Capture the cell that displays the provided text and extract its (X, Y) central coordinate. 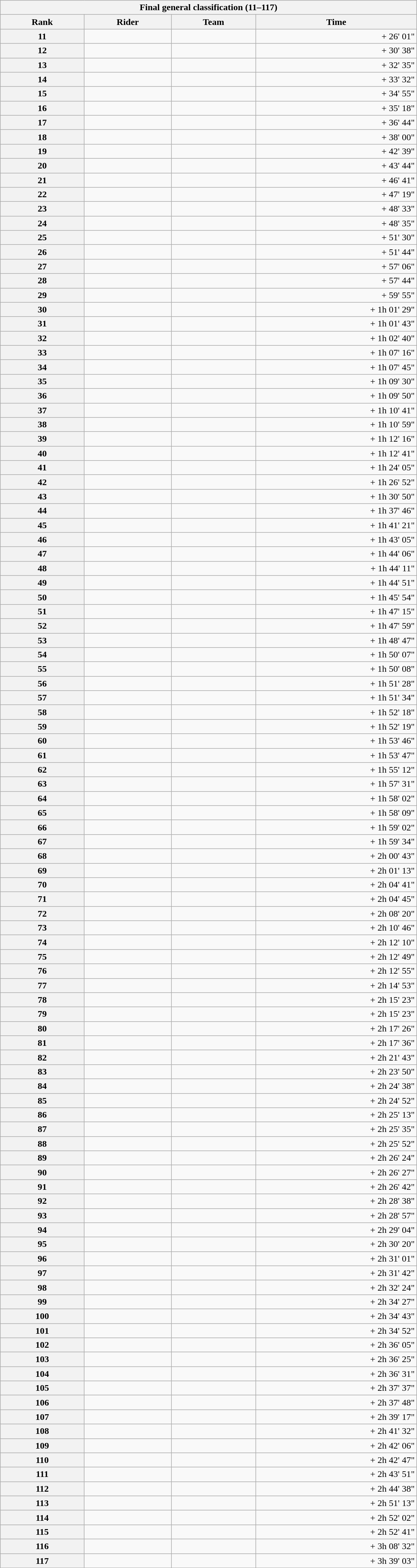
Rider (128, 22)
105 (42, 1388)
59 (42, 727)
68 (42, 856)
70 (42, 885)
+ 2h 34' 52" (336, 1330)
+ 2h 36' 25" (336, 1359)
99 (42, 1302)
15 (42, 94)
+ 2h 25' 52" (336, 1144)
+ 1h 01' 29" (336, 309)
+ 2h 29' 04" (336, 1230)
+ 1h 07' 45" (336, 367)
+ 2h 28' 38" (336, 1201)
14 (42, 79)
+ 1h 47' 59" (336, 626)
25 (42, 238)
107 (42, 1417)
+ 2h 32' 24" (336, 1287)
50 (42, 597)
49 (42, 583)
+ 30' 38" (336, 51)
+ 1h 53' 46" (336, 741)
+ 2h 37' 37" (336, 1388)
55 (42, 669)
23 (42, 209)
65 (42, 813)
91 (42, 1187)
+ 2h 25' 35" (336, 1129)
+ 2h 21' 43" (336, 1057)
72 (42, 914)
+ 38' 00" (336, 137)
Final general classification (11–117) (208, 8)
+ 2h 37' 48" (336, 1403)
+ 33' 32" (336, 79)
76 (42, 971)
+ 1h 45' 54" (336, 597)
85 (42, 1101)
33 (42, 353)
80 (42, 1028)
52 (42, 626)
92 (42, 1201)
+ 1h 24' 05" (336, 468)
100 (42, 1316)
+ 2h 34' 43" (336, 1316)
37 (42, 410)
+ 1h 59' 34" (336, 841)
29 (42, 295)
67 (42, 841)
43 (42, 496)
+ 2h 14' 53" (336, 985)
12 (42, 51)
53 (42, 640)
102 (42, 1345)
40 (42, 453)
+ 2h 42' 06" (336, 1446)
+ 1h 44' 11" (336, 568)
+ 2h 17' 26" (336, 1028)
+ 2h 36' 31" (336, 1374)
+ 2h 17' 36" (336, 1043)
86 (42, 1115)
+ 1h 37' 46" (336, 511)
19 (42, 151)
103 (42, 1359)
+ 1h 12' 16" (336, 439)
Rank (42, 22)
Team (214, 22)
+ 2h 28' 57" (336, 1215)
+ 2h 36' 05" (336, 1345)
+ 2h 52' 02" (336, 1517)
+ 1h 12' 41" (336, 453)
20 (42, 165)
+ 1h 44' 06" (336, 554)
69 (42, 870)
+ 57' 44" (336, 281)
+ 1h 51' 34" (336, 698)
+ 2h 44' 38" (336, 1489)
+ 2h 52' 41" (336, 1532)
+ 1h 50' 08" (336, 669)
+ 1h 10' 41" (336, 410)
+ 1h 43' 05" (336, 540)
17 (42, 122)
+ 43' 44" (336, 165)
79 (42, 1014)
60 (42, 741)
+ 1h 52' 18" (336, 712)
28 (42, 281)
108 (42, 1431)
+ 1h 07' 16" (336, 353)
+ 2h 41' 32" (336, 1431)
+ 1h 02' 40" (336, 338)
+ 2h 51' 13" (336, 1503)
41 (42, 468)
+ 1h 47' 15" (336, 611)
+ 42' 39" (336, 151)
54 (42, 655)
+ 36' 44" (336, 122)
+ 2h 26' 42" (336, 1187)
35 (42, 381)
+ 1h 58' 02" (336, 798)
95 (42, 1244)
27 (42, 266)
98 (42, 1287)
104 (42, 1374)
+ 2h 12' 49" (336, 957)
+ 2h 25' 13" (336, 1115)
47 (42, 554)
112 (42, 1489)
+ 59' 55" (336, 295)
+ 2h 01' 13" (336, 870)
77 (42, 985)
+ 1h 58' 09" (336, 813)
58 (42, 712)
+ 2h 31' 42" (336, 1273)
24 (42, 223)
110 (42, 1460)
+ 46' 41" (336, 180)
+ 1h 48' 47" (336, 640)
+ 1h 09' 30" (336, 381)
+ 3h 08' 32" (336, 1546)
62 (42, 770)
48 (42, 568)
116 (42, 1546)
+ 1h 10' 59" (336, 425)
+ 2h 00' 43" (336, 856)
114 (42, 1517)
111 (42, 1474)
36 (42, 396)
106 (42, 1403)
46 (42, 540)
+ 47' 19" (336, 195)
22 (42, 195)
56 (42, 683)
34 (42, 367)
+ 2h 24' 52" (336, 1101)
88 (42, 1144)
115 (42, 1532)
+ 2h 08' 20" (336, 914)
97 (42, 1273)
+ 35' 18" (336, 108)
+ 1h 41' 21" (336, 525)
87 (42, 1129)
+ 1h 30' 50" (336, 496)
96 (42, 1259)
+ 1h 01' 43" (336, 324)
+ 2h 30' 20" (336, 1244)
78 (42, 1000)
83 (42, 1072)
109 (42, 1446)
93 (42, 1215)
81 (42, 1043)
82 (42, 1057)
+ 1h 59' 02" (336, 827)
+ 2h 23' 50" (336, 1072)
+ 3h 39' 03" (336, 1561)
42 (42, 482)
66 (42, 827)
39 (42, 439)
61 (42, 755)
+ 2h 26' 27" (336, 1172)
+ 57' 06" (336, 266)
94 (42, 1230)
18 (42, 137)
+ 2h 39' 17" (336, 1417)
+ 34' 55" (336, 94)
+ 2h 42' 47" (336, 1460)
+ 2h 12' 10" (336, 942)
+ 1h 26' 52" (336, 482)
73 (42, 928)
Time (336, 22)
+ 51' 44" (336, 252)
+ 1h 09' 50" (336, 396)
117 (42, 1561)
84 (42, 1086)
+ 26' 01" (336, 36)
57 (42, 698)
+ 1h 50' 07" (336, 655)
32 (42, 338)
63 (42, 784)
113 (42, 1503)
+ 2h 10' 46" (336, 928)
30 (42, 309)
+ 48' 33" (336, 209)
44 (42, 511)
+ 1h 44' 51" (336, 583)
75 (42, 957)
+ 1h 51' 28" (336, 683)
+ 2h 04' 45" (336, 899)
+ 1h 52' 19" (336, 727)
89 (42, 1158)
+ 2h 04' 41" (336, 885)
+ 2h 24' 38" (336, 1086)
11 (42, 36)
+ 48' 35" (336, 223)
+ 1h 53' 47" (336, 755)
+ 2h 34' 27" (336, 1302)
13 (42, 65)
31 (42, 324)
21 (42, 180)
51 (42, 611)
+ 51' 30" (336, 238)
+ 1h 57' 31" (336, 784)
+ 2h 31' 01" (336, 1259)
16 (42, 108)
64 (42, 798)
101 (42, 1330)
+ 32' 35" (336, 65)
45 (42, 525)
+ 1h 55' 12" (336, 770)
26 (42, 252)
+ 2h 43' 51" (336, 1474)
74 (42, 942)
90 (42, 1172)
71 (42, 899)
+ 2h 12' 55" (336, 971)
38 (42, 425)
+ 2h 26' 24" (336, 1158)
